Find where the given text appears and provide that cell's center as (x, y) coordinate. 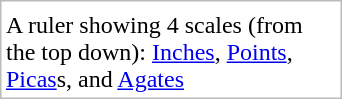
A ruler showing 4 scales (from the top down): Inches, Points, Picass, and Agates (170, 52)
